Determine the (x, y) coordinate at the center of the cell enclosing the given text.  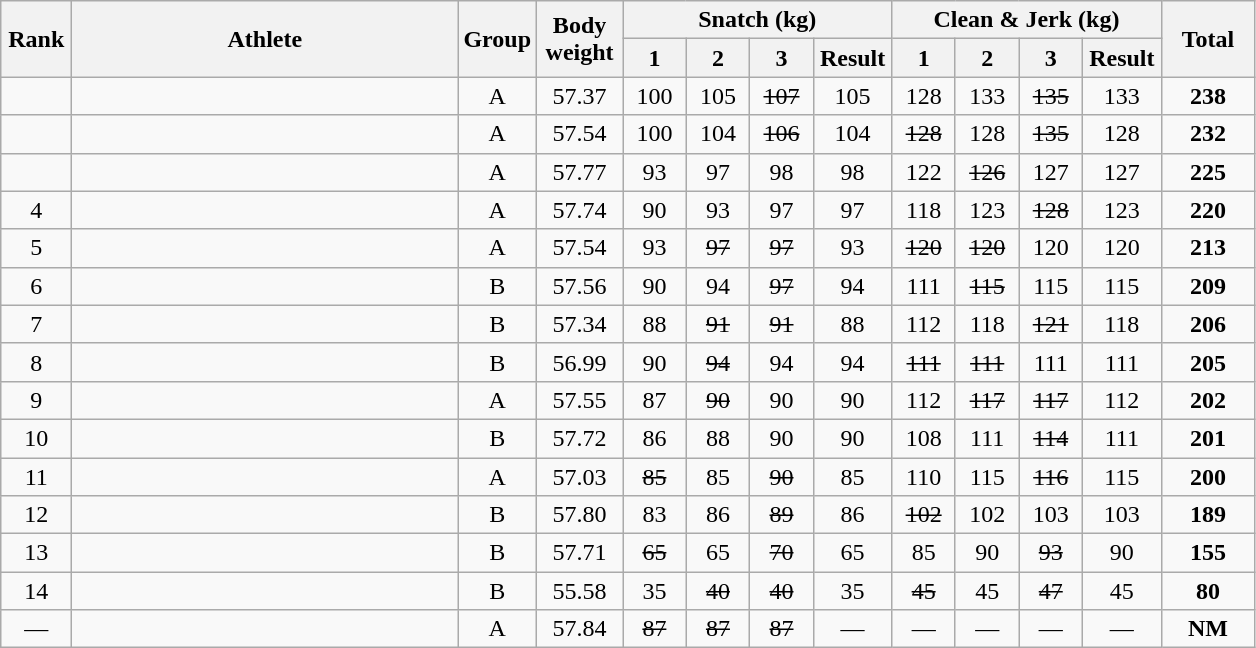
4 (36, 210)
107 (782, 96)
80 (1208, 591)
57.34 (580, 324)
5 (36, 248)
56.99 (580, 362)
122 (924, 172)
108 (924, 438)
11 (36, 477)
57.84 (580, 629)
189 (1208, 515)
200 (1208, 477)
Total (1208, 39)
213 (1208, 248)
225 (1208, 172)
209 (1208, 286)
70 (782, 553)
57.77 (580, 172)
121 (1051, 324)
114 (1051, 438)
7 (36, 324)
57.74 (580, 210)
10 (36, 438)
47 (1051, 591)
6 (36, 286)
Clean & Jerk (kg) (1026, 20)
238 (1208, 96)
Athlete (265, 39)
Body weight (580, 39)
13 (36, 553)
57.71 (580, 553)
14 (36, 591)
232 (1208, 134)
12 (36, 515)
201 (1208, 438)
57.03 (580, 477)
83 (655, 515)
57.37 (580, 96)
9 (36, 400)
205 (1208, 362)
8 (36, 362)
57.80 (580, 515)
110 (924, 477)
55.58 (580, 591)
202 (1208, 400)
57.56 (580, 286)
155 (1208, 553)
Snatch (kg) (758, 20)
57.55 (580, 400)
NM (1208, 629)
Group (498, 39)
89 (782, 515)
116 (1051, 477)
126 (987, 172)
106 (782, 134)
57.72 (580, 438)
220 (1208, 210)
206 (1208, 324)
Rank (36, 39)
